Search for the cell housing the specified text and yield its [x, y] center coordinate. 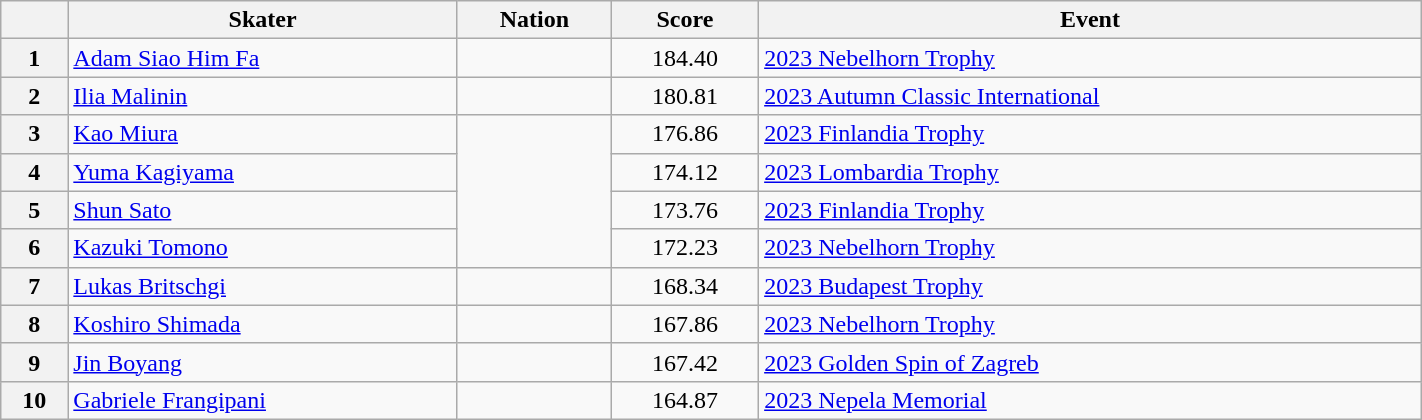
10 [34, 400]
9 [34, 362]
180.81 [684, 96]
Jin Boyang [263, 362]
164.87 [684, 400]
2023 Budapest Trophy [1090, 286]
167.86 [684, 324]
Skater [263, 20]
Koshiro Shimada [263, 324]
Adam Siao Him Fa [263, 58]
Kao Miura [263, 134]
Lukas Britschgi [263, 286]
173.76 [684, 210]
5 [34, 210]
2023 Autumn Classic International [1090, 96]
2023 Golden Spin of Zagreb [1090, 362]
3 [34, 134]
2023 Nepela Memorial [1090, 400]
2 [34, 96]
Yuma Kagiyama [263, 172]
172.23 [684, 248]
Shun Sato [263, 210]
176.86 [684, 134]
2023 Lombardia Trophy [1090, 172]
168.34 [684, 286]
174.12 [684, 172]
Kazuki Tomono [263, 248]
4 [34, 172]
Gabriele Frangipani [263, 400]
Nation [534, 20]
1 [34, 58]
Ilia Malinin [263, 96]
7 [34, 286]
Score [684, 20]
8 [34, 324]
184.40 [684, 58]
6 [34, 248]
Event [1090, 20]
167.42 [684, 362]
